Find where the given text appears and provide that cell's center as (x, y) coordinate. 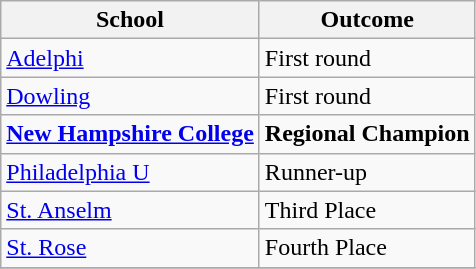
Fourth Place (367, 248)
St. Rose (130, 248)
Philadelphia U (130, 172)
School (130, 20)
Dowling (130, 96)
Adelphi (130, 58)
Third Place (367, 210)
New Hampshire College (130, 134)
Outcome (367, 20)
Regional Champion (367, 134)
Runner-up (367, 172)
St. Anselm (130, 210)
